From the cell containing the given text, extract its center point as [x, y] coordinate. 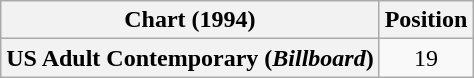
Position [426, 20]
Chart (1994) [190, 20]
19 [426, 58]
US Adult Contemporary (Billboard) [190, 58]
